Return the [X, Y] coordinate for the center point of the cell that contains the specified text.  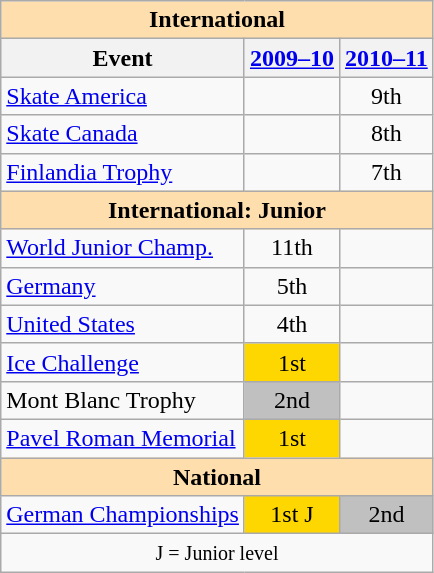
German Championships [123, 515]
4th [292, 324]
International: Junior [218, 210]
2010–11 [387, 58]
Skate Canada [123, 134]
National [218, 477]
2009–10 [292, 58]
Skate America [123, 96]
9th [387, 96]
Germany [123, 286]
World Junior Champ. [123, 248]
5th [292, 286]
11th [292, 248]
United States [123, 324]
7th [387, 172]
8th [387, 134]
Pavel Roman Memorial [123, 438]
1st J [292, 515]
Ice Challenge [123, 362]
Finlandia Trophy [123, 172]
J = Junior level [218, 553]
Mont Blanc Trophy [123, 400]
International [218, 20]
Event [123, 58]
